Capture the cell that displays the provided text and extract its [x, y] central coordinate. 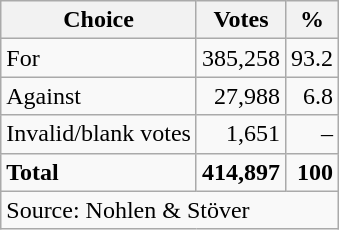
Total [99, 172]
– [312, 134]
27,988 [240, 96]
6.8 [312, 96]
100 [312, 172]
Source: Nohlen & Stöver [170, 210]
Invalid/blank votes [99, 134]
% [312, 20]
Choice [99, 20]
Against [99, 96]
1,651 [240, 134]
For [99, 58]
93.2 [312, 58]
Votes [240, 20]
385,258 [240, 58]
414,897 [240, 172]
